Extract the (X, Y) coordinate from the center of the cell holding the provided text.  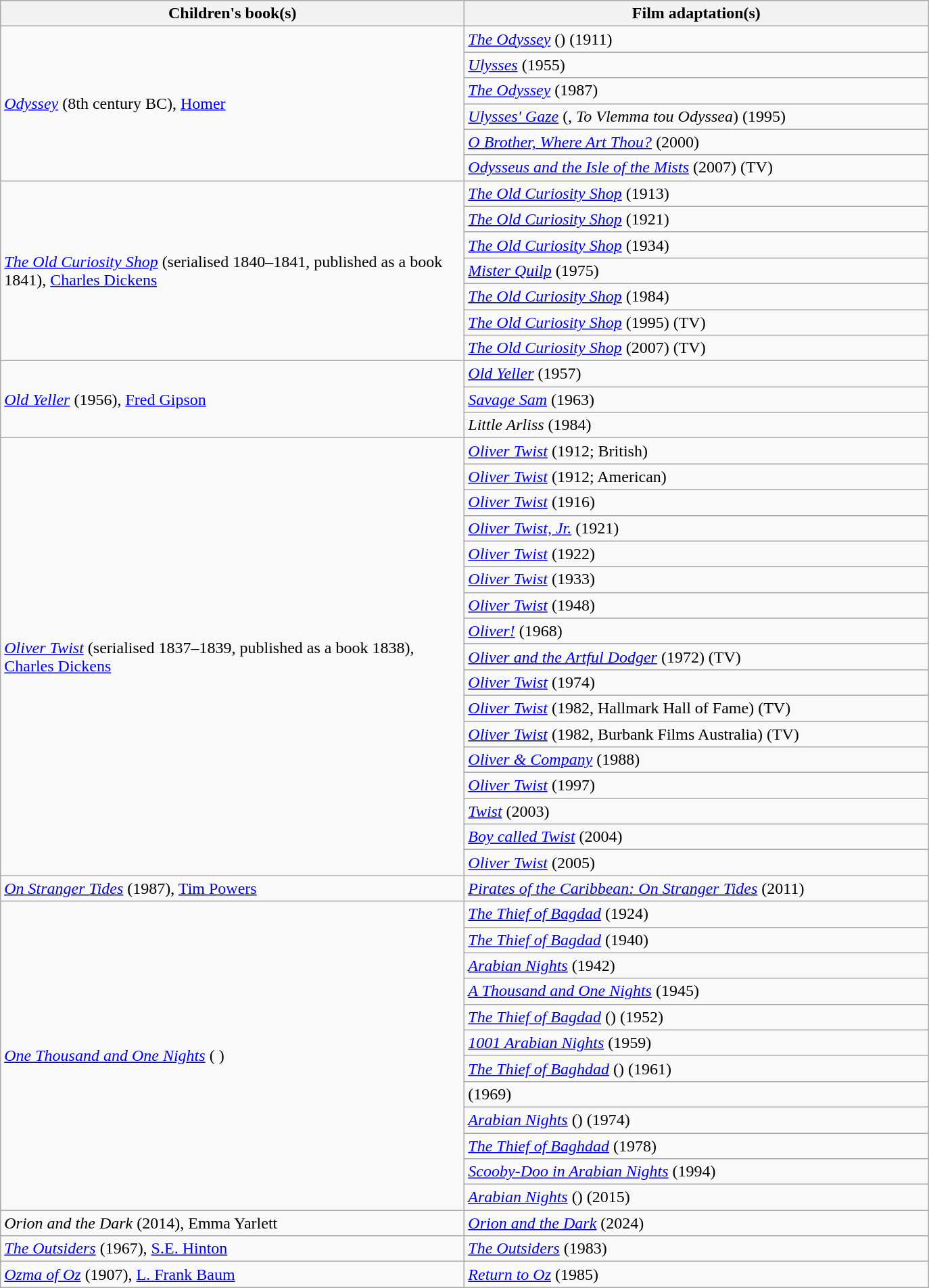
Oliver Twist (1922) (696, 554)
Film adaptation(s) (696, 14)
Oliver Twist, Jr. (1921) (696, 528)
The Old Curiosity Shop (1921) (696, 219)
Ulysses' Gaze (, To Vlemma tou Odyssea) (1995) (696, 116)
The Thief of Bagdad (1940) (696, 940)
Arabian Nights () (2015) (696, 1197)
Oliver Twist (2005) (696, 863)
Orion and the Dark (2024) (696, 1223)
The Old Curiosity Shop (1934) (696, 245)
Oliver Twist (1933) (696, 579)
Arabian Nights () (1974) (696, 1120)
The Old Curiosity Shop (1995) (TV) (696, 323)
Scooby-Doo in Arabian Nights (1994) (696, 1172)
Old Yeller (1956), Fred Gipson (233, 400)
The Thief of Bagdad () (1952) (696, 1017)
The Old Curiosity Shop (1913) (696, 193)
Twist (2003) (696, 811)
Ulysses (1955) (696, 65)
The Odyssey () (1911) (696, 39)
The Old Curiosity Shop (serialised 1840–1841, published as a book 1841), Charles Dickens (233, 270)
Little Arliss (1984) (696, 425)
Mister Quilp (1975) (696, 270)
1001 Arabian Nights (1959) (696, 1043)
Oliver Twist (1948) (696, 605)
The Thief of Bagdad (1924) (696, 914)
Oliver Twist (1916) (696, 502)
The Old Curiosity Shop (2007) (TV) (696, 348)
The Odyssey (1987) (696, 91)
Orion and the Dark (2014), Emma Yarlett (233, 1223)
Savage Sam (1963) (696, 400)
Odyssey (8th century BC), Homer (233, 103)
Old Yeller (1957) (696, 374)
Oliver and the Artful Dodger (1972) (TV) (696, 657)
Odysseus and the Isle of the Mists (2007) (TV) (696, 168)
Oliver Twist (1982, Hallmark Hall of Fame) (TV) (696, 708)
The Outsiders (1983) (696, 1249)
Oliver Twist (1997) (696, 786)
Oliver Twist (1974) (696, 682)
Oliver Twist (serialised 1837–1839, published as a book 1838), Charles Dickens (233, 657)
One Thousand and One Nights ( ) (233, 1056)
The Old Curiosity Shop (1984) (696, 296)
Ozma of Oz (1907), L. Frank Baum (233, 1274)
A Thousand and One Nights (1945) (696, 991)
Oliver Twist (1912; British) (696, 451)
(1969) (696, 1094)
On Stranger Tides (1987), Tim Powers (233, 888)
Oliver! (1968) (696, 631)
Oliver Twist (1912; American) (696, 477)
Return to Oz (1985) (696, 1274)
Boy called Twist (2004) (696, 837)
Children's book(s) (233, 14)
The Thief of Baghdad () (1961) (696, 1068)
Oliver Twist (1982, Burbank Films Australia) (TV) (696, 734)
Arabian Nights (1942) (696, 965)
Pirates of the Caribbean: On Stranger Tides (2011) (696, 888)
Oliver & Company (1988) (696, 760)
The Outsiders (1967), S.E. Hinton (233, 1249)
O Brother, Where Art Thou? (2000) (696, 142)
The Thief of Baghdad (1978) (696, 1146)
